Search for the cell housing the specified text and yield its [X, Y] center coordinate. 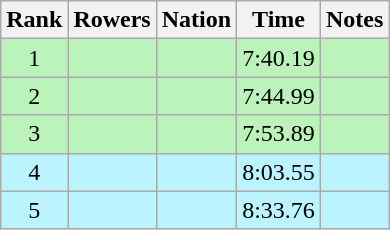
4 [34, 172]
2 [34, 96]
Rowers [112, 20]
7:44.99 [279, 96]
Notes [354, 20]
8:03.55 [279, 172]
8:33.76 [279, 210]
1 [34, 58]
5 [34, 210]
Time [279, 20]
Rank [34, 20]
7:40.19 [279, 58]
Nation [196, 20]
3 [34, 134]
7:53.89 [279, 134]
